Locate the cell with the specified text and output its (X, Y) center coordinate. 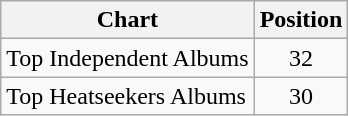
Position (301, 20)
32 (301, 58)
Top Heatseekers Albums (128, 96)
Chart (128, 20)
Top Independent Albums (128, 58)
30 (301, 96)
